Provide the [X, Y] coordinate of the cell's center where the given text is located.  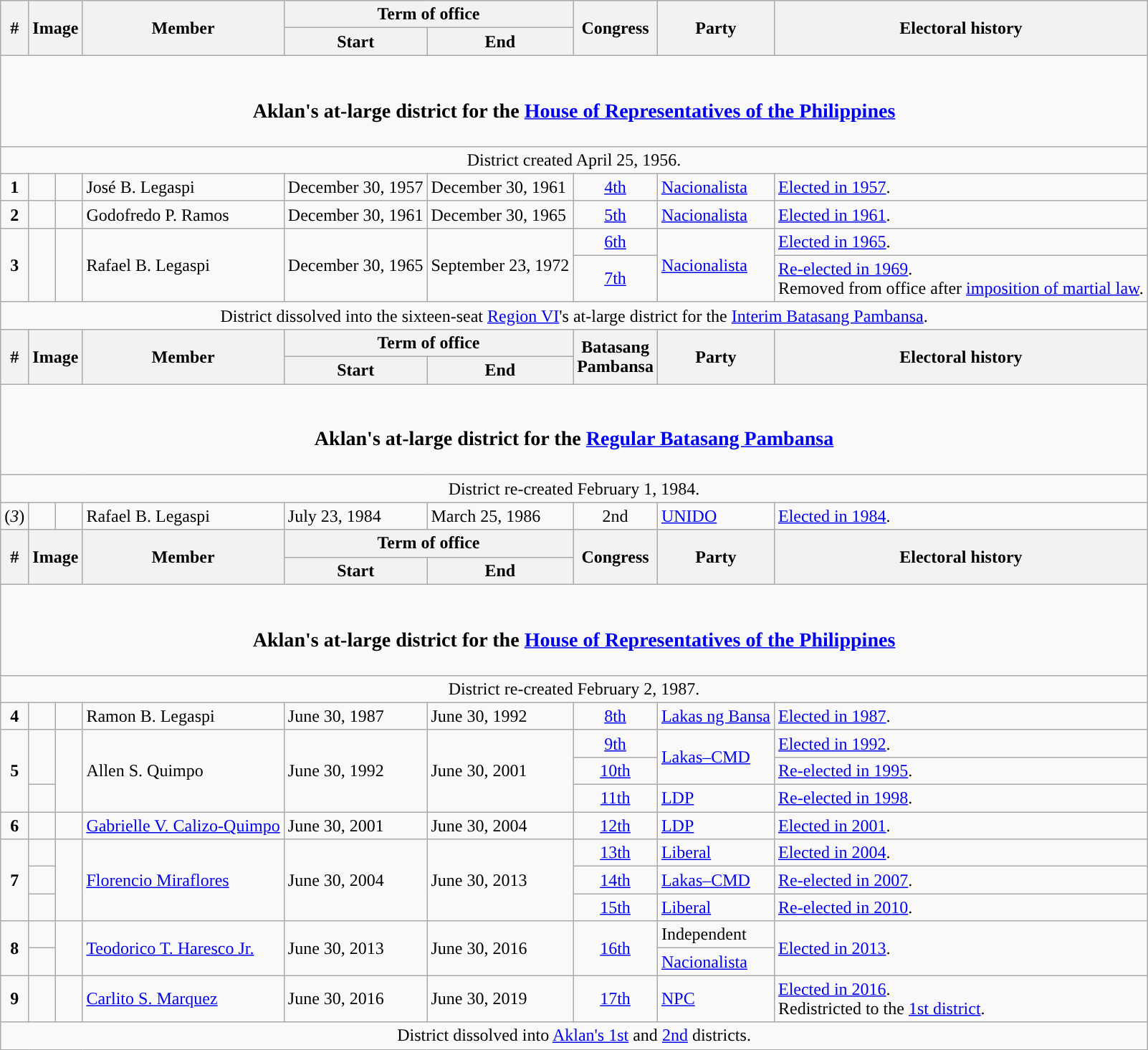
3 [14, 265]
5 [14, 770]
Elected in 1987. [960, 716]
6 [14, 826]
4th [616, 187]
8 [14, 948]
Elected in 2013. [960, 948]
Carlito S. Marquez [183, 999]
2nd [616, 516]
17th [616, 999]
12th [616, 826]
June 30, 2019 [500, 999]
NPC [715, 999]
Elected in 2001. [960, 826]
1 [14, 187]
(3) [14, 516]
September 23, 1972 [500, 265]
District dissolved into the sixteen-seat Region VI's at-large district for the Interim Batasang Pambansa. [575, 315]
Ramon B. Legaspi [183, 716]
Teodorico T. Haresco Jr. [183, 948]
Gabrielle V. Calizo-Quimpo [183, 826]
José B. Legaspi [183, 187]
Re-elected in 1969.Removed from office after imposition of martial law. [960, 278]
15th [616, 907]
Godofredo P. Ramos [183, 214]
9 [14, 999]
July 23, 1984 [355, 516]
Re-elected in 1998. [960, 798]
Elected in 1984. [960, 516]
Elected in 2016.Redistricted to the 1st district. [960, 999]
9th [616, 743]
District re-created February 1, 1984. [575, 489]
16th [616, 948]
4 [14, 716]
7 [14, 880]
14th [616, 880]
UNIDO [715, 516]
13th [616, 853]
Elected in 1992. [960, 743]
Re-elected in 2007. [960, 880]
10th [616, 770]
Allen S. Quimpo [183, 770]
District created April 25, 1956. [575, 160]
Aklan's at-large district for the Regular Batasang Pambansa [575, 430]
8th [616, 716]
Elected in 1957. [960, 187]
June 30, 1987 [355, 716]
5th [616, 214]
Independent [715, 935]
Re-elected in 2010. [960, 907]
2 [14, 214]
Elected in 1961. [960, 214]
District re-created February 2, 1987. [575, 689]
Lakas ng Bansa [715, 716]
7th [616, 278]
BatasangPambansa [616, 356]
11th [616, 798]
March 25, 1986 [500, 516]
Re-elected in 1995. [960, 770]
6th [616, 242]
December 30, 1957 [355, 187]
Elected in 1965. [960, 242]
Florencio Miraflores [183, 880]
District dissolved into Aklan's 1st and 2nd districts. [575, 1036]
Elected in 2004. [960, 853]
